Locate the cell with the specified text and output its [X, Y] center coordinate. 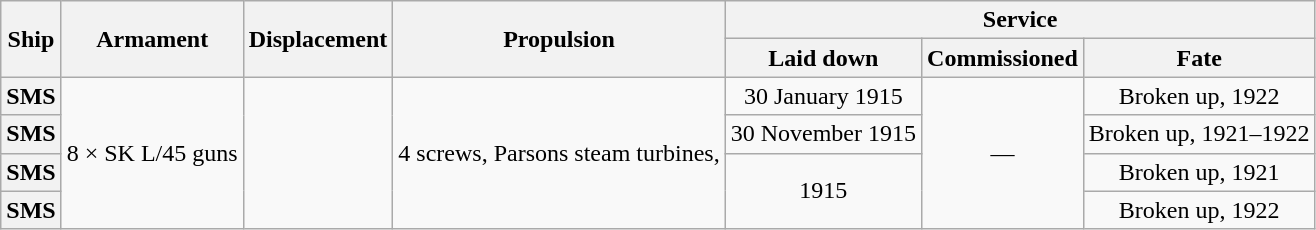
30 November 1915 [823, 134]
8 × SK L/45 guns [152, 153]
Commissioned [1003, 58]
— [1003, 153]
Fate [1199, 58]
Ship [31, 39]
Broken up, 1921 [1199, 172]
1915 [823, 191]
Propulsion [559, 39]
Armament [152, 39]
4 screws, Parsons steam turbines, [559, 153]
Displacement [318, 39]
Broken up, 1921–1922 [1199, 134]
Service [1020, 20]
30 January 1915 [823, 96]
Laid down [823, 58]
